Extract the [X, Y] coordinate from the center of the cell holding the provided text.  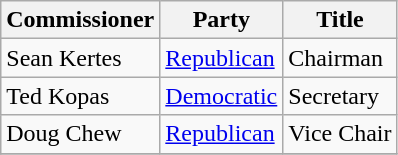
Democratic [222, 96]
Vice Chair [340, 134]
Ted Kopas [80, 96]
Party [222, 20]
Commissioner [80, 20]
Secretary [340, 96]
Doug Chew [80, 134]
Chairman [340, 58]
Title [340, 20]
Sean Kertes [80, 58]
